Pinpoint the cell where the given text exists, returning its [X, Y] midpoint coordinate. 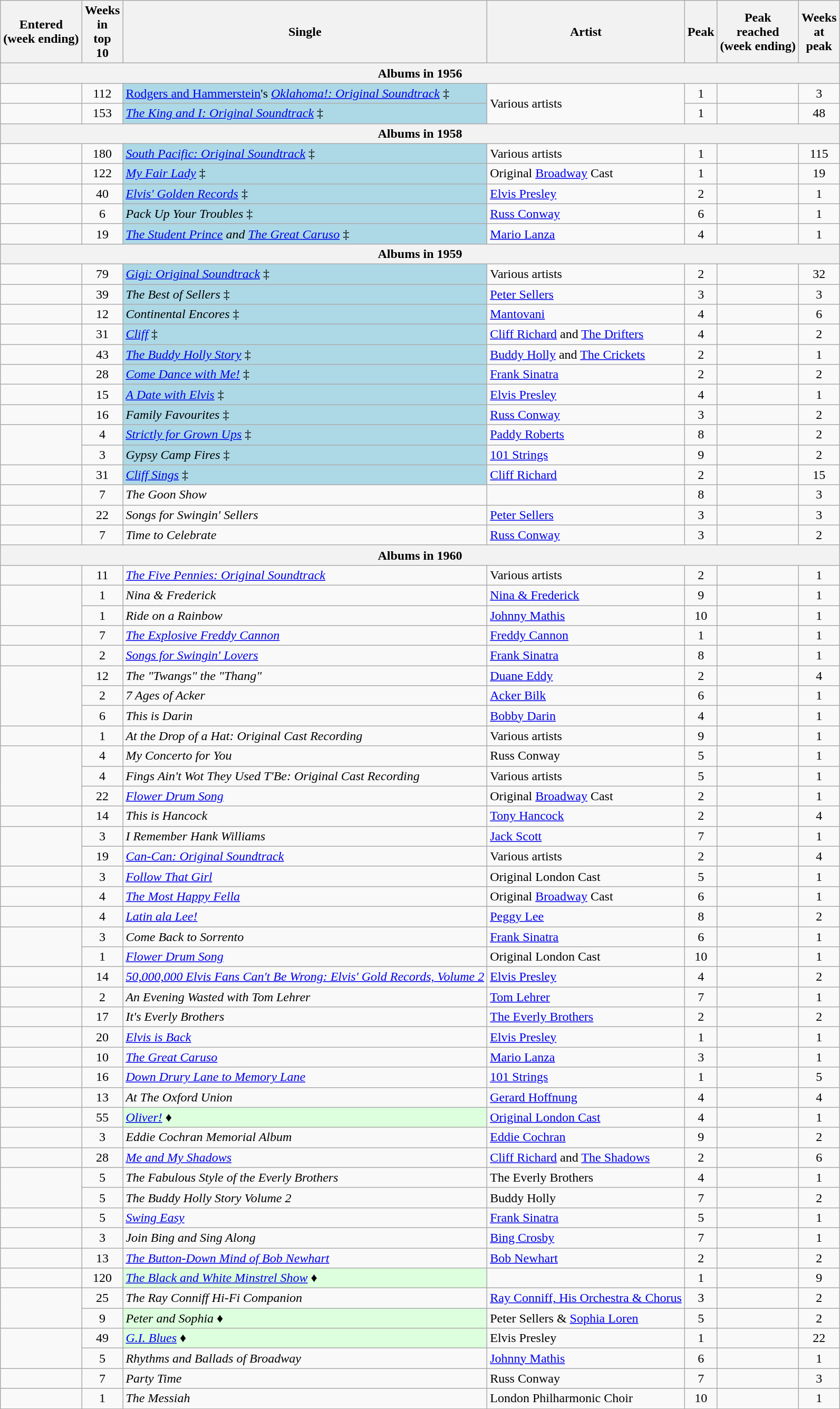
The Great Caruso [305, 1057]
39 [102, 294]
Cliff Richard [586, 475]
Family Favourites ‡ [305, 415]
The Messiah [305, 1398]
11 [102, 575]
55 [102, 1117]
Tony Hancock [586, 816]
Me and My Shadows [305, 1157]
Eddie Cochran Memorial Album [305, 1137]
Artist [586, 32]
50,000,000 Elvis Fans Can't Be Wrong: Elvis' Gold Records, Volume 2 [305, 977]
The Fabulous Style of the Everly Brothers [305, 1177]
Duane Eddy [586, 676]
112 [102, 93]
The Button-Down Mind of Bob Newhart [305, 1258]
7 Ages of Acker [305, 696]
Oliver! ♦ [305, 1117]
I Remember Hank Williams [305, 836]
Gypsy Camp Fires ‡ [305, 455]
Buddy Holly [586, 1197]
At The Oxford Union [305, 1097]
Peter and Sophia ♦ [305, 1318]
Ray Conniff, His Orchestra & Chorus [586, 1298]
40 [102, 194]
Acker Bilk [586, 696]
43 [102, 354]
Cliff Richard and The Drifters [586, 334]
The Explosive Freddy Cannon [305, 636]
It's Everly Brothers [305, 1017]
Peak [701, 32]
The Goon Show [305, 495]
This is Darin [305, 716]
Bing Crosby [586, 1238]
Ride on a Rainbow [305, 616]
Follow That Girl [305, 876]
49 [102, 1338]
Peakreached (week ending) [758, 32]
The "Twangs" the "Thang" [305, 676]
Rhythms and Ballads of Broadway [305, 1358]
Latin ala Lee! [305, 916]
Rodgers and Hammerstein's Oklahoma!: Original Soundtrack ‡ [305, 93]
The Student Prince and The Great Caruso ‡ [305, 234]
The Buddy Holly Story Volume 2 [305, 1197]
Single [305, 32]
Songs for Swingin' Lovers [305, 656]
South Pacific: Original Soundtrack ‡ [305, 154]
Down Drury Lane to Memory Lane [305, 1077]
Gigi: Original Soundtrack ‡ [305, 274]
Entered (week ending) [41, 32]
79 [102, 274]
122 [102, 174]
Cliff Richard and The Shadows [586, 1157]
Jack Scott [586, 836]
Eddie Cochran [586, 1137]
Elvis is Back [305, 1037]
The Most Happy Fella [305, 896]
Albums in 1956 [420, 73]
An Evening Wasted with Tom Lehrer [305, 997]
Cliff ‡ [305, 334]
Peter Sellers & Sophia Loren [586, 1318]
Come Back to Sorrento [305, 936]
My Concerto for You [305, 756]
This is Hancock [305, 816]
Party Time [305, 1378]
17 [102, 1017]
Cliff Sings ‡ [305, 475]
London Philharmonic Choir [586, 1398]
115 [819, 154]
Albums in 1958 [420, 133]
48 [819, 113]
The King and I: Original Soundtrack ‡ [305, 113]
Mantovani [586, 314]
The Black and White Minstrel Show ♦ [305, 1278]
32 [819, 274]
The Five Pennies: Original Soundtrack [305, 575]
Swing Easy [305, 1218]
At the Drop of a Hat: Original Cast Recording [305, 736]
Can-Can: Original Soundtrack [305, 856]
Join Bing and Sing Along [305, 1238]
Fings Ain't Wot They Used T'Be: Original Cast Recording [305, 776]
Bobby Darin [586, 716]
Tom Lehrer [586, 997]
Bob Newhart [586, 1258]
Time to Celebrate [305, 535]
Elvis' Golden Records ‡ [305, 194]
Gerard Hoffnung [586, 1097]
Freddy Cannon [586, 636]
Peggy Lee [586, 916]
120 [102, 1278]
Weeksatpeak [819, 32]
25 [102, 1298]
Strictly for Grown Ups ‡ [305, 435]
Weeksintop10 [102, 32]
Albums in 1960 [420, 555]
Paddy Roberts [586, 435]
Pack Up Your Troubles ‡ [305, 214]
Continental Encores ‡ [305, 314]
My Fair Lady ‡ [305, 174]
A Date with Elvis ‡ [305, 395]
Come Dance with Me! ‡ [305, 375]
Songs for Swingin' Sellers [305, 515]
180 [102, 154]
The Ray Conniff Hi-Fi Companion [305, 1298]
20 [102, 1037]
G.I. Blues ♦ [305, 1338]
The Best of Sellers ‡ [305, 294]
Buddy Holly and The Crickets [586, 354]
153 [102, 113]
The Buddy Holly Story ‡ [305, 354]
Albums in 1959 [420, 254]
